Identify which cell holds the provided text, then report its (x, y) central coordinate. 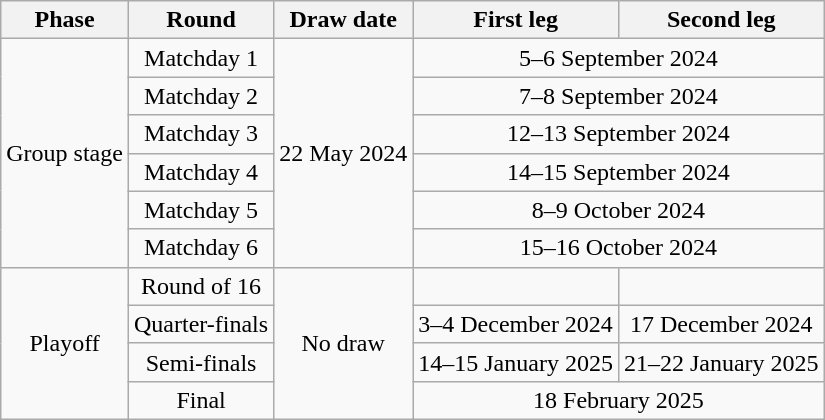
Matchday 2 (200, 96)
Semi-finals (200, 362)
No draw (344, 343)
First leg (516, 20)
12–13 September 2024 (618, 134)
Matchday 4 (200, 172)
14–15 September 2024 (618, 172)
Playoff (65, 343)
Matchday 6 (200, 248)
Round of 16 (200, 286)
8–9 October 2024 (618, 210)
Quarter-finals (200, 324)
3–4 December 2024 (516, 324)
17 December 2024 (721, 324)
Second leg (721, 20)
18 February 2025 (618, 400)
Matchday 1 (200, 58)
Final (200, 400)
Phase (65, 20)
5–6 September 2024 (618, 58)
7–8 September 2024 (618, 96)
22 May 2024 (344, 153)
Round (200, 20)
Matchday 3 (200, 134)
15–16 October 2024 (618, 248)
Matchday 5 (200, 210)
14–15 January 2025 (516, 362)
Group stage (65, 153)
Draw date (344, 20)
21–22 January 2025 (721, 362)
